Output the [x, y] coordinate of the center of the cell containing the given text.  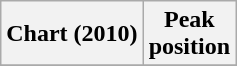
Chart (2010) [72, 34]
Peak position [189, 34]
